Extract the [x, y] coordinate from the center of the cell holding the provided text.  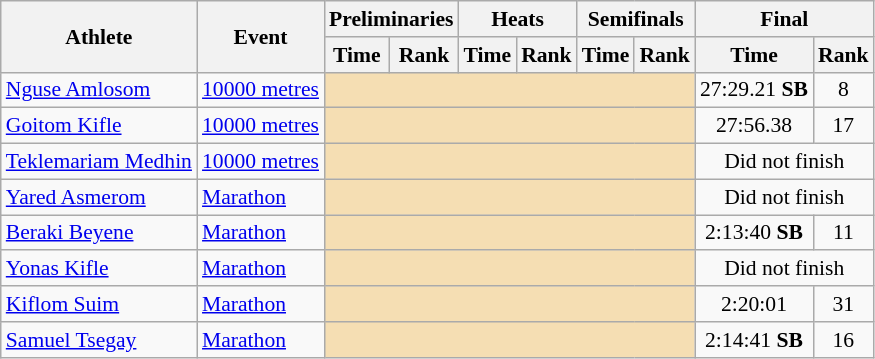
2:13:40 SB [754, 233]
17 [844, 126]
2:20:01 [754, 304]
27:29.21 SB [754, 90]
Yonas Kifle [99, 269]
Athlete [99, 36]
Event [260, 36]
16 [844, 340]
31 [844, 304]
Nguse Amlosom [99, 90]
Kiflom Suim [99, 304]
11 [844, 233]
Final [784, 19]
Beraki Beyene [99, 233]
Heats [517, 19]
Preliminaries [391, 19]
Teklemariam Medhin [99, 162]
Goitom Kifle [99, 126]
Samuel Tsegay [99, 340]
Yared Asmerom [99, 197]
Semifinals [636, 19]
8 [844, 90]
2:14:41 SB [754, 340]
27:56.38 [754, 126]
